From the cell containing the given text, extract its center point as [x, y] coordinate. 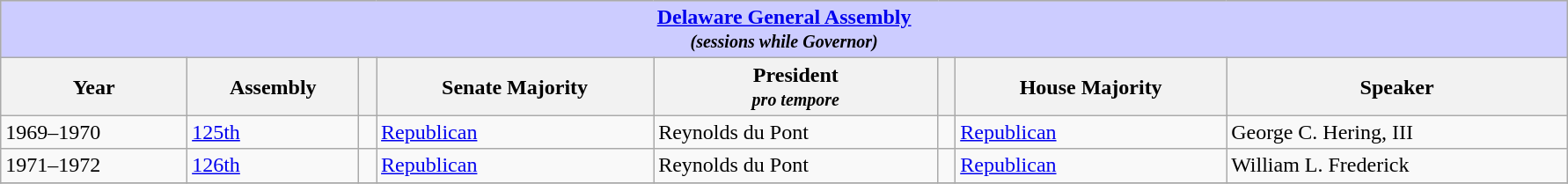
126th [273, 166]
Assembly [273, 86]
1969–1970 [94, 132]
Presidentpro tempore [795, 86]
Speaker [1397, 86]
Senate Majority [516, 86]
House Majority [1091, 86]
1971–1972 [94, 166]
Delaware General Assembly (sessions while Governor) [785, 30]
George C. Hering, III [1397, 132]
William L. Frederick [1397, 166]
125th [273, 132]
Year [94, 86]
